Extract the [X, Y] coordinate from the center of the cell holding the provided text.  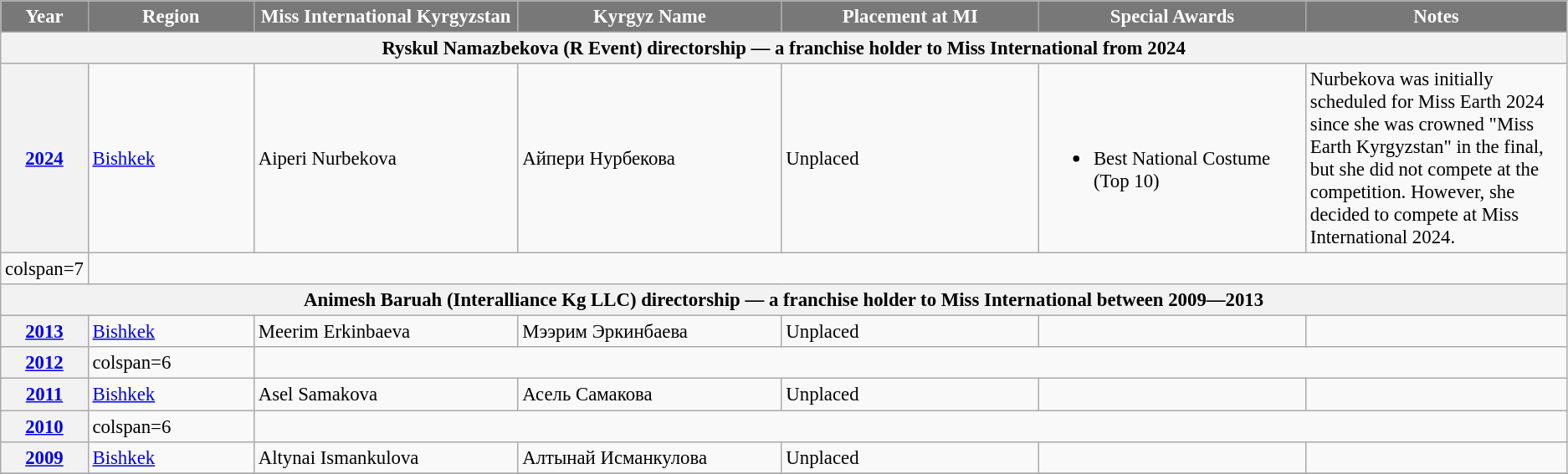
Айпери Нурбекова [649, 159]
Animesh Baruah (Interalliance Kg LLC) directorship — a franchise holder to Miss International between 2009―2013 [784, 300]
Ryskul Namazbekova (R Event) directorship — a franchise holder to Miss International from 2024 [784, 48]
2024 [44, 159]
2011 [44, 395]
Asel Samakova [386, 395]
Placement at MI [910, 17]
Notes [1436, 17]
2009 [44, 457]
Meerim Erkinbaeva [386, 332]
Kyrgyz Name [649, 17]
Асель Самакова [649, 395]
Special Awards [1173, 17]
colspan=7 [44, 269]
2012 [44, 364]
Region [171, 17]
2013 [44, 332]
Алтынай Исманкулова [649, 457]
Miss International Kyrgyzstan [386, 17]
Мээрим Эркинбаева [649, 332]
Altynai Ismankulova [386, 457]
2010 [44, 426]
Year [44, 17]
Aiperi Nurbekova [386, 159]
Best National Costume (Top 10) [1173, 159]
